Pinpoint the cell where the given text exists, returning its [x, y] midpoint coordinate. 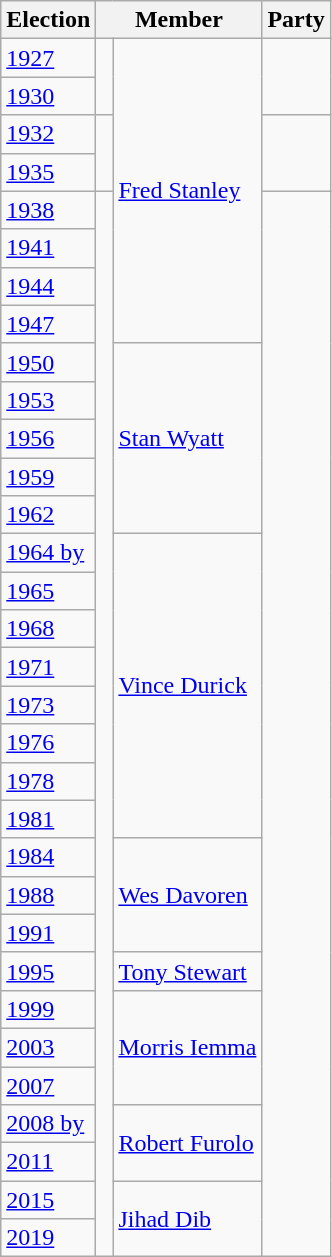
1944 [48, 286]
Robert Furolo [188, 1143]
2011 [48, 1162]
Jihad Dib [188, 1219]
1947 [48, 324]
1950 [48, 362]
1968 [48, 629]
1995 [48, 971]
2015 [48, 1200]
1953 [48, 400]
1988 [48, 895]
1962 [48, 515]
Member [179, 20]
1978 [48, 781]
Stan Wyatt [188, 438]
1973 [48, 705]
1932 [48, 134]
1956 [48, 438]
1959 [48, 477]
1984 [48, 857]
2007 [48, 1085]
Fred Stanley [188, 191]
Tony Stewart [188, 971]
2008 by [48, 1124]
1999 [48, 1009]
1964 by [48, 553]
1971 [48, 667]
2019 [48, 1238]
2003 [48, 1047]
1941 [48, 248]
1930 [48, 96]
1991 [48, 933]
Election [48, 20]
Morris Iemma [188, 1047]
Vince Durick [188, 686]
Party [296, 20]
1935 [48, 172]
Wes Davoren [188, 895]
1938 [48, 210]
1965 [48, 591]
1927 [48, 58]
1981 [48, 819]
1976 [48, 743]
